Scan for the cell matching the given text and deliver its (x, y) coordinate at center. 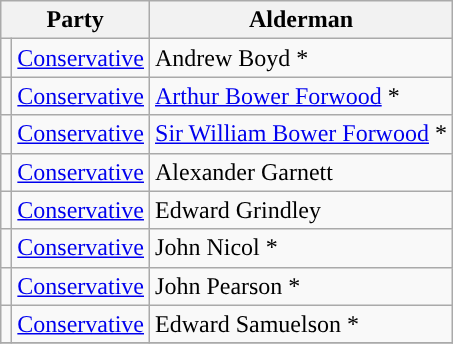
Alderman (302, 20)
Andrew Boyd * (302, 58)
John Nicol * (302, 248)
Alexander Garnett (302, 172)
Edward Samuelson * (302, 324)
Party (76, 20)
John Pearson * (302, 286)
Edward Grindley (302, 210)
Arthur Bower Forwood * (302, 96)
Sir William Bower Forwood * (302, 134)
